Search for the cell housing the specified text and yield its [x, y] center coordinate. 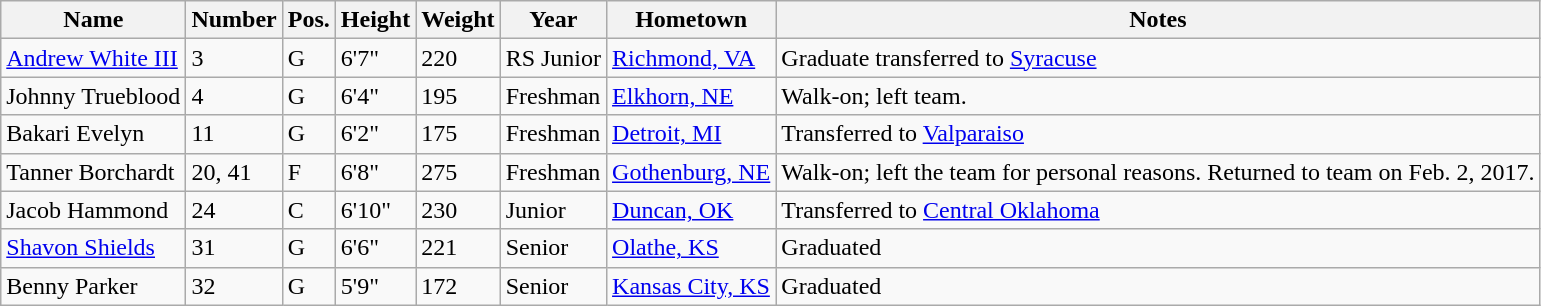
230 [458, 210]
Graduate transferred to Syracuse [1158, 58]
Height [375, 20]
Pos. [308, 20]
Hometown [692, 20]
Detroit, MI [692, 134]
Walk-on; left team. [1158, 96]
20, 41 [234, 172]
Jacob Hammond [94, 210]
Bakari Evelyn [94, 134]
221 [458, 248]
11 [234, 134]
6'6" [375, 248]
Transferred to Valparaiso [1158, 134]
31 [234, 248]
24 [234, 210]
32 [234, 286]
5'9" [375, 286]
Notes [1158, 20]
Name [94, 20]
Walk-on; left the team for personal reasons. Returned to team on Feb. 2, 2017. [1158, 172]
Benny Parker [94, 286]
Olathe, KS [692, 248]
Weight [458, 20]
Tanner Borchardt [94, 172]
275 [458, 172]
3 [234, 58]
220 [458, 58]
172 [458, 286]
Richmond, VA [692, 58]
195 [458, 96]
RS Junior [553, 58]
Johnny Trueblood [94, 96]
4 [234, 96]
175 [458, 134]
Gothenburg, NE [692, 172]
6'4" [375, 96]
C [308, 210]
Transferred to Central Oklahoma [1158, 210]
Shavon Shields [94, 248]
F [308, 172]
6'2" [375, 134]
Year [553, 20]
Junior [553, 210]
Number [234, 20]
Kansas City, KS [692, 286]
6'7" [375, 58]
6'10" [375, 210]
Andrew White III [94, 58]
Duncan, OK [692, 210]
Elkhorn, NE [692, 96]
6'8" [375, 172]
